Pinpoint the cell where the given text exists, returning its (X, Y) midpoint coordinate. 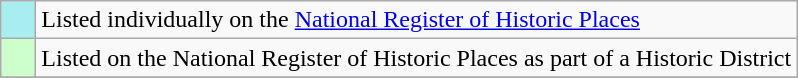
Listed individually on the National Register of Historic Places (416, 20)
Listed on the National Register of Historic Places as part of a Historic District (416, 58)
